Return [x, y] of the center of cell containing provided text 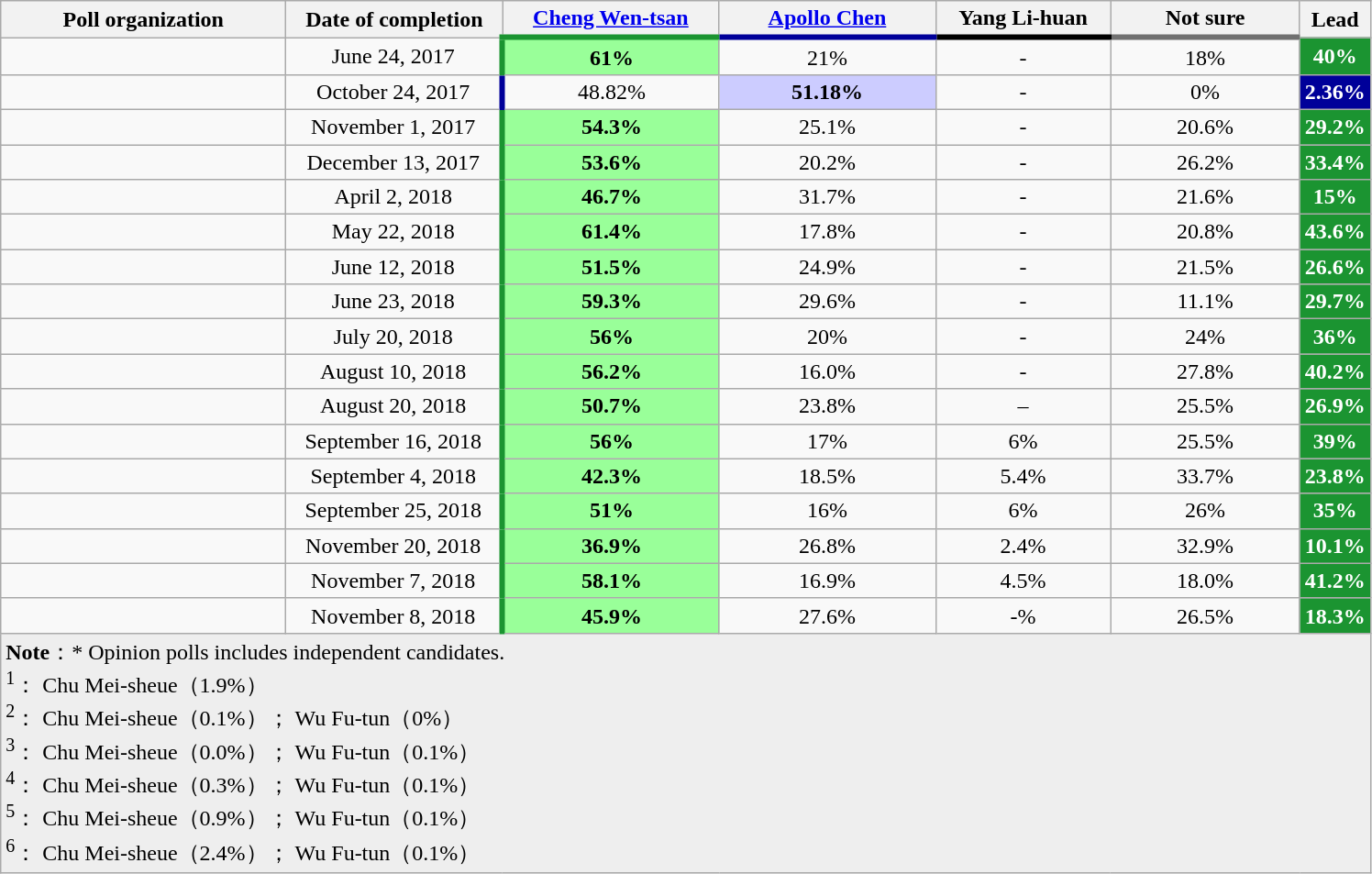
29.2% [1335, 127]
42.3% [611, 476]
September 4, 2018 [394, 476]
0% [1205, 92]
December 13, 2017 [394, 162]
5.4% [1023, 476]
45.9% [611, 615]
October 24, 2017 [394, 92]
August 20, 2018 [394, 406]
10.1% [1335, 546]
59.3% [611, 302]
20.6% [1205, 127]
18.0% [1205, 581]
26.9% [1335, 406]
August 10, 2018 [394, 371]
27.6% [827, 615]
-% [1023, 615]
61.4% [611, 232]
29.6% [827, 302]
21% [827, 56]
Cheng Wen-tsan [611, 19]
June 24, 2017 [394, 56]
61% [611, 56]
16.0% [827, 371]
39% [1335, 441]
24.9% [827, 267]
41.2% [1335, 581]
Lead [1335, 19]
29.7% [1335, 302]
15% [1335, 197]
Poll organization [143, 19]
33.4% [1335, 162]
25.1% [827, 127]
53.6% [611, 162]
Not sure [1205, 19]
May 22, 2018 [394, 232]
36.9% [611, 546]
16.9% [827, 581]
June 12, 2018 [394, 267]
September 25, 2018 [394, 511]
26.8% [827, 546]
November 8, 2018 [394, 615]
21.6% [1205, 197]
21.5% [1205, 267]
2.4% [1023, 546]
17% [827, 441]
46.7% [611, 197]
26.5% [1205, 615]
27.8% [1205, 371]
40% [1335, 56]
– [1023, 406]
40.2% [1335, 371]
November 20, 2018 [394, 546]
54.3% [611, 127]
50.7% [611, 406]
26% [1205, 511]
July 20, 2018 [394, 337]
58.1% [611, 581]
31.7% [827, 197]
16% [827, 511]
51.5% [611, 267]
20.2% [827, 162]
18.5% [827, 476]
September 16, 2018 [394, 441]
43.6% [1335, 232]
35% [1335, 511]
20.8% [1205, 232]
56.2% [611, 371]
Yang Li-huan [1023, 19]
11.1% [1205, 302]
June 23, 2018 [394, 302]
48.82% [611, 92]
18.3% [1335, 615]
51% [611, 511]
20% [827, 337]
51.18% [827, 92]
4.5% [1023, 581]
2.36% [1335, 92]
Date of completion [394, 19]
November 7, 2018 [394, 581]
Apollo Chen [827, 19]
36% [1335, 337]
18% [1205, 56]
24% [1205, 337]
17.8% [827, 232]
26.2% [1205, 162]
April 2, 2018 [394, 197]
November 1, 2017 [394, 127]
26.6% [1335, 267]
33.7% [1205, 476]
32.9% [1205, 546]
